Extract the [X, Y] coordinate from the center of the cell holding the provided text.  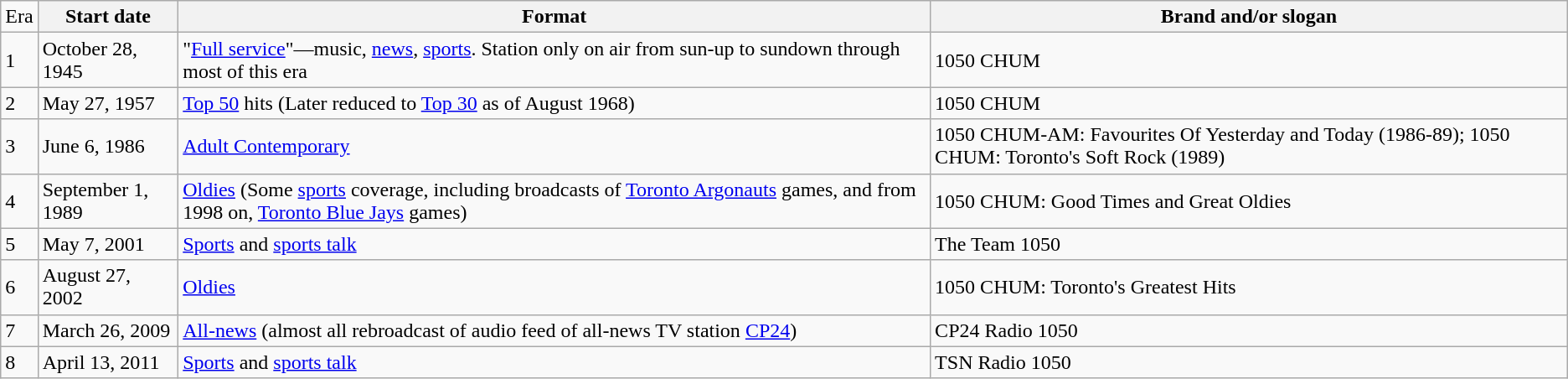
May 27, 1957 [108, 103]
6 [19, 287]
October 28, 1945 [108, 60]
August 27, 2002 [108, 287]
May 7, 2001 [108, 244]
3 [19, 146]
Top 50 hits (Later reduced to Top 30 as of August 1968) [554, 103]
All-news (almost all rebroadcast of audio feed of all-news TV station CP24) [554, 330]
Adult Contemporary [554, 146]
September 1, 1989 [108, 201]
5 [19, 244]
The Team 1050 [1250, 244]
June 6, 1986 [108, 146]
CP24 Radio 1050 [1250, 330]
1 [19, 60]
1050 CHUM: Toronto's Greatest Hits [1250, 287]
2 [19, 103]
1050 CHUM: Good Times and Great Oldies [1250, 201]
Brand and/or slogan [1250, 17]
4 [19, 201]
March 26, 2009 [108, 330]
"Full service"—music, news, sports. Station only on air from sun-up to sundown through most of this era [554, 60]
Format [554, 17]
1050 CHUM-AM: Favourites Of Yesterday and Today (1986-89); 1050 CHUM: Toronto's Soft Rock (1989) [1250, 146]
Oldies (Some sports coverage, including broadcasts of Toronto Argonauts games, and from 1998 on, Toronto Blue Jays games) [554, 201]
Era [19, 17]
TSN Radio 1050 [1250, 362]
Start date [108, 17]
April 13, 2011 [108, 362]
7 [19, 330]
8 [19, 362]
Oldies [554, 287]
